Output the (x, y) coordinate of the center of the cell containing the given text.  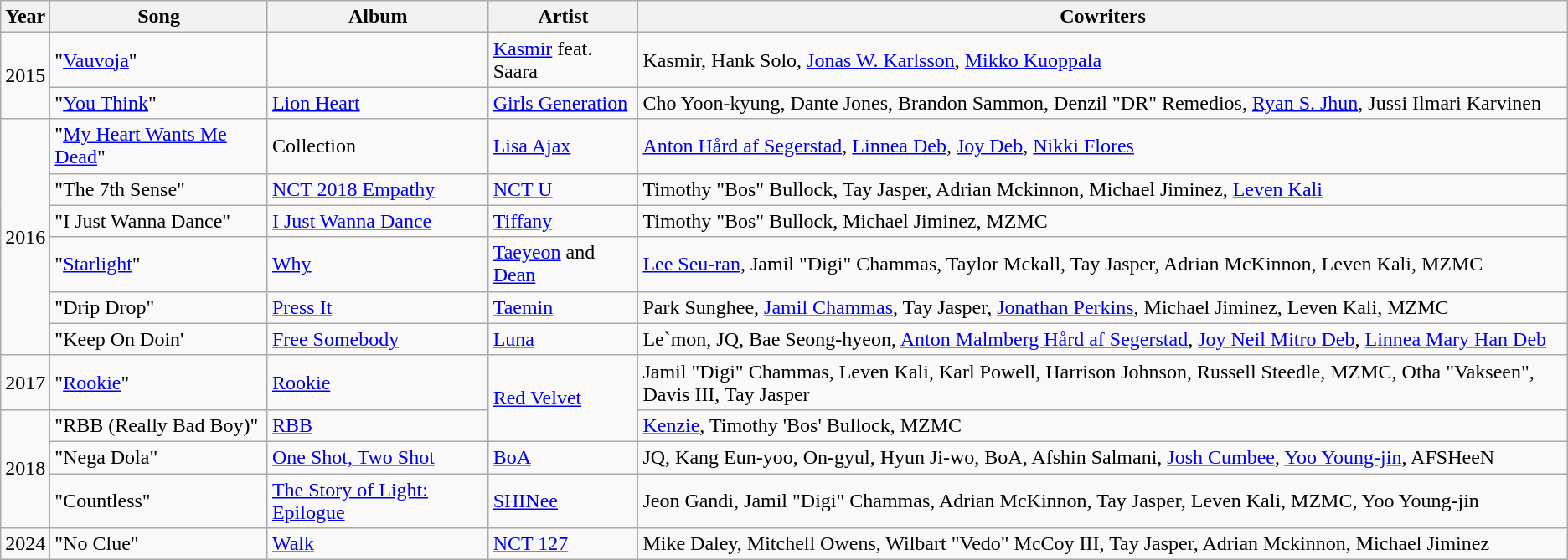
JQ, Kang Eun-yoo, On-gyul, Hyun Ji-wo, BoA, Afshin Salmani, Josh Cumbee, Yoo Young-jin, AFSHeeN (1102, 457)
Song (159, 17)
Anton Hård af Segerstad, Linnea Deb, Joy Deb, Nikki Flores (1102, 146)
"RBB (Really Bad Boy)" (159, 425)
"Drip Drop" (159, 307)
Cowriters (1102, 17)
Jeon Gandi, Jamil "Digi" Chammas, Adrian McKinnon, Tay Jasper, Leven Kali, MZMC, Yoo Young-jin (1102, 501)
"Keep On Doin' (159, 339)
Le`mon, JQ, Bae Seong-hyeon, Anton Malmberg Hård af Segerstad, Joy Neil Mitro Deb, Linnea Mary Han Deb (1102, 339)
2024 (25, 544)
Lee Seu-ran, Jamil "Digi" Chammas, Taylor Mckall, Tay Jasper, Adrian McKinnon, Leven Kali, MZMC (1102, 265)
Walk (378, 544)
2015 (25, 75)
Tiffany (563, 221)
"Vauvoja" (159, 60)
Lion Heart (378, 103)
Red Velvet (563, 398)
"The 7th Sense" (159, 189)
Album (378, 17)
"Starlight" (159, 265)
"You Think" (159, 103)
"I Just Wanna Dance" (159, 221)
The Story of Light: Epilogue (378, 501)
2016 (25, 237)
"Nega Dola" (159, 457)
Cho Yoon-kyung, Dante Jones, Brandon Sammon, Denzil "DR" Remedios, Ryan S. Jhun, Jussi Ilmari Karvinen (1102, 103)
Press It (378, 307)
"My Heart Wants Me Dead" (159, 146)
Artist (563, 17)
NCT U (563, 189)
Taemin (563, 307)
Rookie (378, 382)
SHINee (563, 501)
"Rookie" (159, 382)
NCT 2018 Empathy (378, 189)
RBB (378, 425)
Mike Daley, Mitchell Owens, Wilbart "Vedo" McCoy III, Tay Jasper, Adrian Mckinnon, Michael Jiminez (1102, 544)
"Countless" (159, 501)
Taeyeon and Dean (563, 265)
Kasmir, Hank Solo, Jonas W. Karlsson, Mikko Kuoppala (1102, 60)
2017 (25, 382)
NCT 127 (563, 544)
BoA (563, 457)
2018 (25, 469)
Girls Generation (563, 103)
Park Sunghee, Jamil Chammas, Tay Jasper, Jonathan Perkins, Michael Jiminez, Leven Kali, MZMC (1102, 307)
Collection (378, 146)
Free Somebody (378, 339)
Jamil "Digi" Chammas, Leven Kali, Karl Powell, Harrison Johnson, Russell Steedle, MZMC, Otha "Vakseen", Davis III, Tay Jasper (1102, 382)
Timothy "Bos" Bullock, Tay Jasper, Adrian Mckinnon, Michael Jiminez, Leven Kali (1102, 189)
"No Clue" (159, 544)
I Just Wanna Dance (378, 221)
One Shot, Two Shot (378, 457)
Kenzie, Timothy 'Bos' Bullock, MZMC (1102, 425)
Timothy "Bos" Bullock, Michael Jiminez, MZMC (1102, 221)
Lisa Ajax (563, 146)
Luna (563, 339)
Why (378, 265)
Year (25, 17)
Kasmir feat. Saara (563, 60)
